Return [x, y] of the center of cell containing provided text 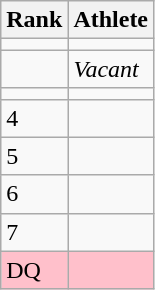
Rank [34, 20]
5 [34, 156]
DQ [34, 270]
7 [34, 232]
Vacant [111, 69]
Athlete [111, 20]
4 [34, 118]
6 [34, 194]
